From the cell containing the given text, extract its center point as (X, Y) coordinate. 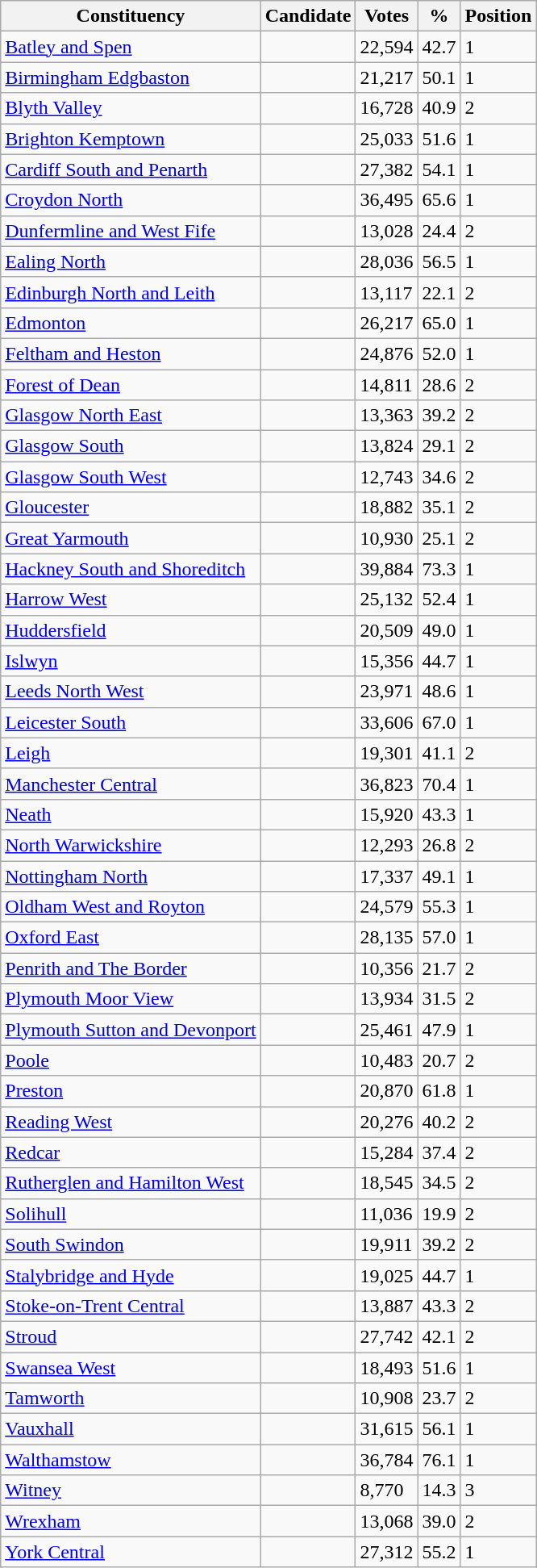
Penrith and The Border (131, 968)
Croydon North (131, 200)
23,971 (387, 692)
Birmingham Edgbaston (131, 77)
49.1 (439, 876)
% (439, 16)
Oldham West and Royton (131, 907)
20,509 (387, 630)
North Warwickshire (131, 845)
25,461 (387, 1030)
34.6 (439, 477)
27,382 (387, 169)
York Central (131, 1552)
Glasgow North East (131, 416)
13,824 (387, 446)
20,276 (387, 1122)
73.3 (439, 569)
26.8 (439, 845)
24.4 (439, 231)
13,887 (387, 1306)
Batley and Spen (131, 47)
Stoke-on-Trent Central (131, 1306)
Poole (131, 1060)
Position (498, 16)
Witney (131, 1491)
48.6 (439, 692)
56.5 (439, 261)
Oxford East (131, 938)
19,025 (387, 1275)
16,728 (387, 108)
Neath (131, 814)
10,356 (387, 968)
13,068 (387, 1521)
Glasgow South West (131, 477)
13,117 (387, 292)
Constituency (131, 16)
54.1 (439, 169)
27,742 (387, 1336)
52.0 (439, 353)
Brighton Kemptown (131, 139)
36,784 (387, 1460)
39.0 (439, 1521)
14.3 (439, 1491)
12,293 (387, 845)
65.0 (439, 323)
Walthamstow (131, 1460)
Vauxhall (131, 1429)
8,770 (387, 1491)
31,615 (387, 1429)
33,606 (387, 722)
11,036 (387, 1214)
Solihull (131, 1214)
20.7 (439, 1060)
23.7 (439, 1399)
20,870 (387, 1091)
10,483 (387, 1060)
76.1 (439, 1460)
13,363 (387, 416)
19.9 (439, 1214)
Glasgow South (131, 446)
Blyth Valley (131, 108)
Ealing North (131, 261)
19,911 (387, 1244)
36,823 (387, 784)
Cardiff South and Penarth (131, 169)
35.1 (439, 508)
Leeds North West (131, 692)
Leigh (131, 753)
18,882 (387, 508)
52.4 (439, 600)
10,908 (387, 1399)
42.1 (439, 1336)
Hackney South and Shoreditch (131, 569)
Candidate (308, 16)
49.0 (439, 630)
13,934 (387, 999)
Reading West (131, 1122)
55.2 (439, 1552)
42.7 (439, 47)
65.6 (439, 200)
39,884 (387, 569)
Edmonton (131, 323)
Gloucester (131, 508)
22,594 (387, 47)
28.6 (439, 385)
Tamworth (131, 1399)
24,876 (387, 353)
28,135 (387, 938)
40.9 (439, 108)
Swansea West (131, 1368)
22.1 (439, 292)
19,301 (387, 753)
Stalybridge and Hyde (131, 1275)
Redcar (131, 1152)
17,337 (387, 876)
14,811 (387, 385)
Manchester Central (131, 784)
50.1 (439, 77)
Feltham and Heston (131, 353)
Plymouth Sutton and Devonport (131, 1030)
Harrow West (131, 600)
61.8 (439, 1091)
28,036 (387, 261)
36,495 (387, 200)
Islwyn (131, 661)
Preston (131, 1091)
Nottingham North (131, 876)
18,545 (387, 1183)
Forest of Dean (131, 385)
10,930 (387, 538)
Votes (387, 16)
67.0 (439, 722)
3 (498, 1491)
29.1 (439, 446)
34.5 (439, 1183)
21.7 (439, 968)
Plymouth Moor View (131, 999)
25.1 (439, 538)
56.1 (439, 1429)
Huddersfield (131, 630)
40.2 (439, 1122)
18,493 (387, 1368)
Great Yarmouth (131, 538)
15,356 (387, 661)
25,132 (387, 600)
55.3 (439, 907)
21,217 (387, 77)
South Swindon (131, 1244)
Rutherglen and Hamilton West (131, 1183)
31.5 (439, 999)
47.9 (439, 1030)
24,579 (387, 907)
13,028 (387, 231)
25,033 (387, 139)
Edinburgh North and Leith (131, 292)
Stroud (131, 1336)
Wrexham (131, 1521)
Dunfermline and West Fife (131, 231)
Leicester South (131, 722)
70.4 (439, 784)
12,743 (387, 477)
26,217 (387, 323)
37.4 (439, 1152)
57.0 (439, 938)
15,920 (387, 814)
41.1 (439, 753)
15,284 (387, 1152)
27,312 (387, 1552)
